Find where the given text appears and provide that cell's center as (X, Y) coordinate. 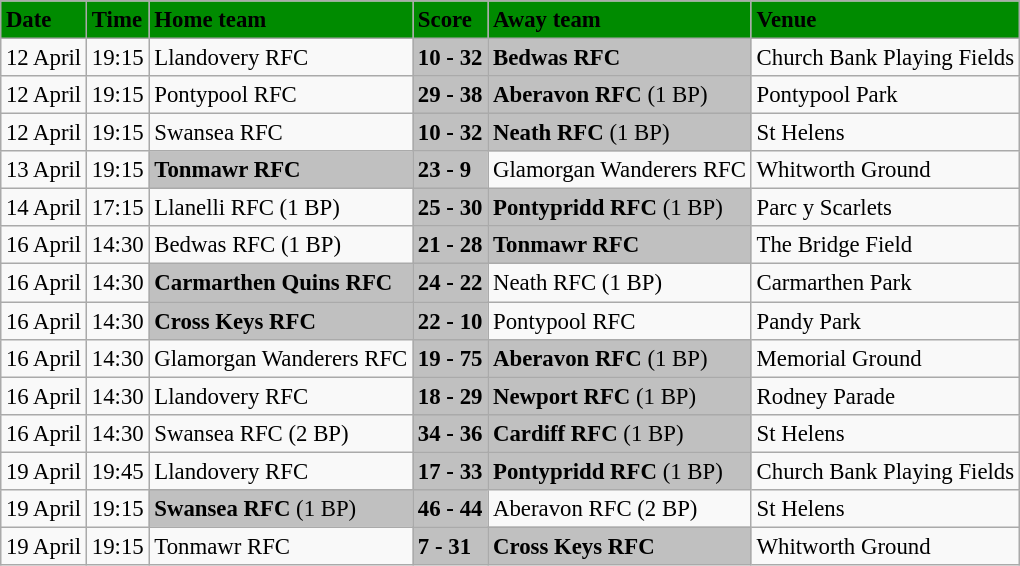
22 - 10 (450, 321)
34 - 36 (450, 433)
Cardiff RFC (1 BP) (620, 433)
7 - 31 (450, 546)
Pontypool Park (885, 95)
24 - 22 (450, 283)
The Bridge Field (885, 245)
Parc y Scarlets (885, 208)
14 April (44, 208)
Venue (885, 20)
Score (450, 20)
19 - 75 (450, 358)
Bedwas RFC (620, 57)
19:45 (118, 471)
Carmarthen Park (885, 283)
Carmarthen Quins RFC (281, 283)
29 - 38 (450, 95)
Swansea RFC (2 BP) (281, 433)
Bedwas RFC (1 BP) (281, 245)
17 - 33 (450, 471)
Newport RFC (1 BP) (620, 396)
13 April (44, 170)
Swansea RFC (281, 133)
Pandy Park (885, 321)
25 - 30 (450, 208)
Time (118, 20)
Memorial Ground (885, 358)
17:15 (118, 208)
18 - 29 (450, 396)
Date (44, 20)
23 - 9 (450, 170)
Home team (281, 20)
Llanelli RFC (1 BP) (281, 208)
46 - 44 (450, 508)
Aberavon RFC (2 BP) (620, 508)
21 - 28 (450, 245)
Rodney Parade (885, 396)
Swansea RFC (1 BP) (281, 508)
Away team (620, 20)
